Capture the cell that displays the provided text and extract its (X, Y) central coordinate. 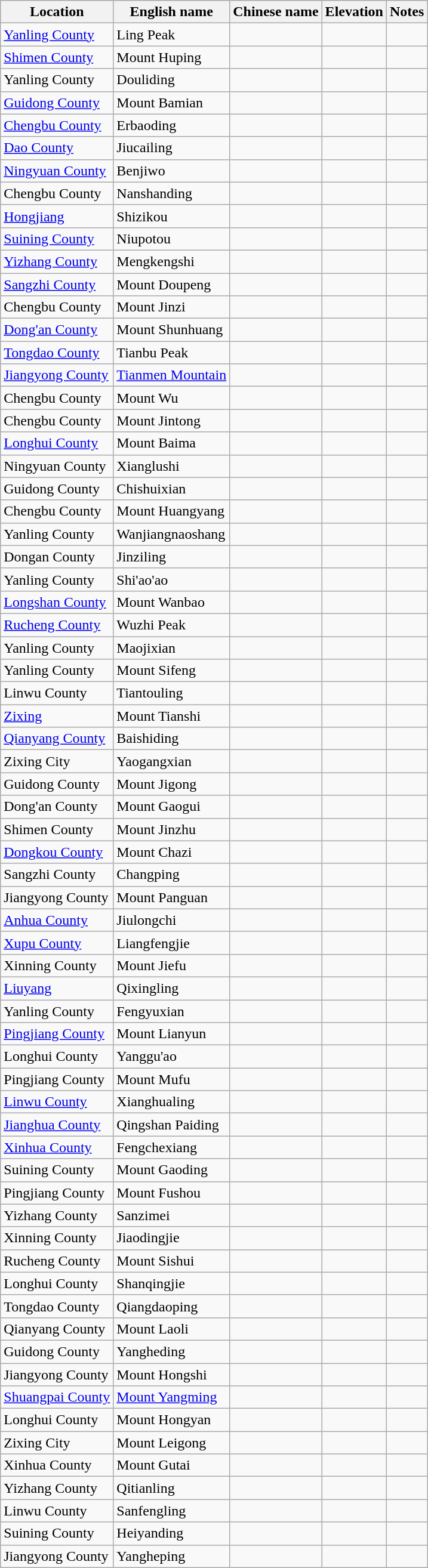
Dongkou County (57, 852)
Qiangdaoping (172, 1306)
Mount Doupeng (172, 285)
Mount Hongyan (172, 1420)
Benjiwo (172, 171)
Maojixian (172, 647)
Jinziling (172, 557)
Mount Jinzi (172, 307)
Mount Wu (172, 398)
Mount Wanbao (172, 602)
Mount Chazi (172, 852)
Wuzhi Peak (172, 625)
Baishiding (172, 739)
Mount Sishui (172, 1261)
Mount Huping (172, 57)
Mount Jigong (172, 784)
Yangheping (172, 1556)
Mount Baima (172, 443)
Ling Peak (172, 35)
Mount Fushou (172, 1193)
Mount Yangming (172, 1397)
Heiyanding (172, 1533)
Qixingling (172, 988)
Mount Bamian (172, 103)
Sanfengling (172, 1511)
Dongan County (57, 557)
Xianglushi (172, 466)
Mount Hongshi (172, 1374)
Hongjiang (57, 216)
Changping (172, 875)
Mount Tianshi (172, 716)
Nanshanding (172, 193)
Mount Panguan (172, 897)
Mount Jinzhu (172, 829)
Mount Gaogui (172, 807)
Sanzimei (172, 1215)
Jiaodingjie (172, 1238)
Yangheding (172, 1351)
Niupotou (172, 239)
Zixing (57, 716)
English name (172, 12)
Shanqingjie (172, 1283)
Longshan County (57, 602)
Fengchexiang (172, 1147)
Shuangpai County (57, 1397)
Anhua County (57, 920)
Elevation (354, 12)
Mount Lianyun (172, 1034)
Xianghualing (172, 1102)
Shizikou (172, 216)
Mount Laoli (172, 1329)
Mount Jintong (172, 421)
Xupu County (57, 943)
Erbaoding (172, 125)
Mengkengshi (172, 261)
Mount Sifeng (172, 671)
Jiulongchi (172, 920)
Liuyang (57, 988)
Tiantouling (172, 693)
Notes (407, 12)
Mount Gutai (172, 1465)
Mount Mufu (172, 1079)
Mount Gaoding (172, 1170)
Douliding (172, 80)
Tianbu Peak (172, 353)
Fengyuxian (172, 1011)
Jiucailing (172, 148)
Wanjiangnaoshang (172, 534)
Chinese name (276, 12)
Qitianling (172, 1488)
Mount Huangyang (172, 511)
Jianghua County (57, 1125)
Mount Shunhuang (172, 330)
Shi'ao'ao (172, 579)
Qingshan Paiding (172, 1125)
Liangfengjie (172, 943)
Mount Jiefu (172, 965)
Location (57, 12)
Chishuixian (172, 489)
Mount Leigong (172, 1443)
Yaogangxian (172, 761)
Dao County (57, 148)
Tianmen Mountain (172, 375)
Yanggu'ao (172, 1057)
